Return the (x, y) coordinate for the center point of the cell that contains the specified text.  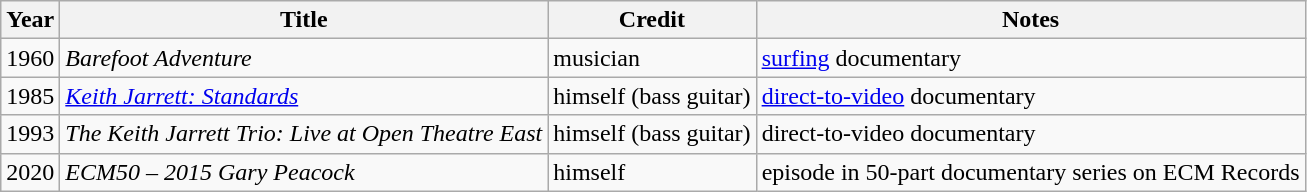
1960 (30, 58)
Title (304, 20)
1985 (30, 96)
2020 (30, 172)
The Keith Jarrett Trio: Live at Open Theatre East (304, 134)
Notes (1030, 20)
Barefoot Adventure (304, 58)
surfing documentary (1030, 58)
Keith Jarrett: Standards (304, 96)
1993 (30, 134)
episode in 50-part documentary series on ECM Records (1030, 172)
musician (652, 58)
Credit (652, 20)
ECM50 – 2015 Gary Peacock (304, 172)
himself (652, 172)
Year (30, 20)
